Provide the (X, Y) coordinate of the cell's center where the given text is located.  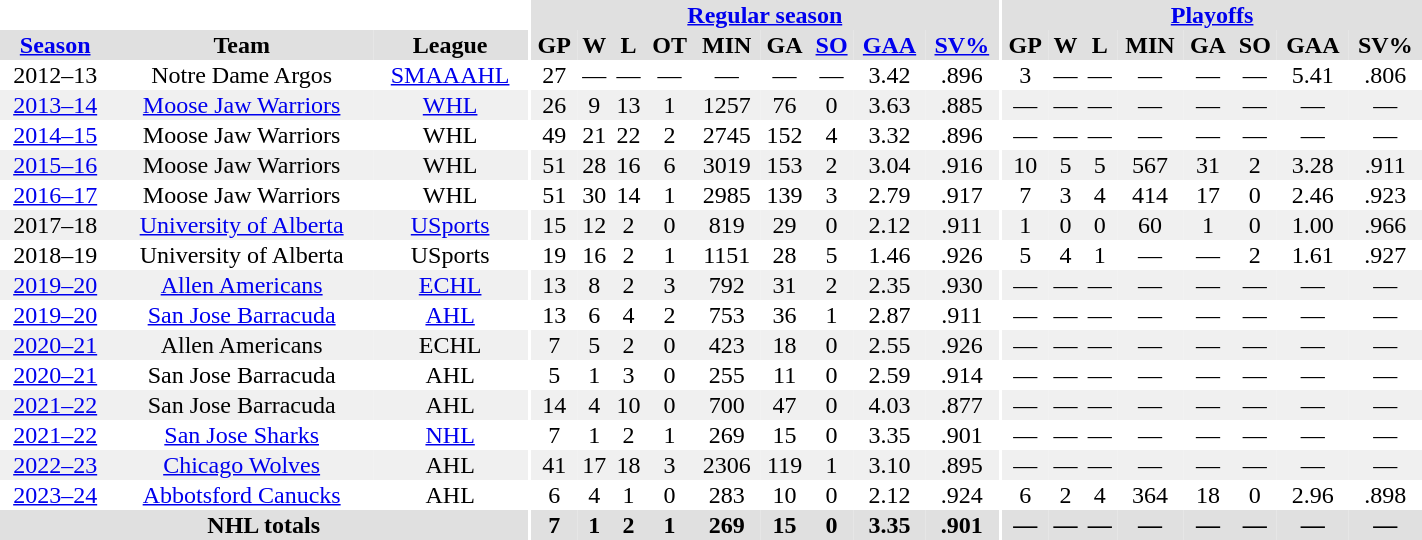
.927 (1386, 255)
12 (594, 225)
.930 (962, 285)
NHL totals (264, 525)
.806 (1386, 75)
9 (594, 105)
60 (1150, 225)
819 (726, 225)
.966 (1386, 225)
Regular season (764, 15)
36 (784, 315)
3.42 (890, 75)
2014–15 (55, 135)
119 (784, 465)
283 (726, 495)
753 (726, 315)
.914 (962, 375)
153 (784, 165)
.895 (962, 465)
21 (594, 135)
2.46 (1312, 195)
2306 (726, 465)
1.61 (1312, 255)
Team (242, 45)
792 (726, 285)
Abbotsford Canucks (242, 495)
26 (554, 105)
30 (594, 195)
2017–18 (55, 225)
11 (784, 375)
3.28 (1312, 165)
700 (726, 405)
423 (726, 345)
2012–13 (55, 75)
San Jose Sharks (242, 435)
SMAAAHL (450, 75)
.885 (962, 105)
2013–14 (55, 105)
2745 (726, 135)
2016–17 (55, 195)
2.79 (890, 195)
.916 (962, 165)
1151 (726, 255)
2.35 (890, 285)
2985 (726, 195)
.877 (962, 405)
3.32 (890, 135)
22 (628, 135)
2.96 (1312, 495)
.898 (1386, 495)
2.87 (890, 315)
3.04 (890, 165)
27 (554, 75)
414 (1150, 195)
OT (670, 45)
47 (784, 405)
2022–23 (55, 465)
8 (594, 285)
Playoffs (1212, 15)
2018–19 (55, 255)
3019 (726, 165)
2015–16 (55, 165)
3.63 (890, 105)
.923 (1386, 195)
19 (554, 255)
League (450, 45)
2.59 (890, 375)
41 (554, 465)
567 (1150, 165)
2023–24 (55, 495)
4.03 (890, 405)
5.41 (1312, 75)
Chicago Wolves (242, 465)
NHL (450, 435)
139 (784, 195)
29 (784, 225)
.917 (962, 195)
152 (784, 135)
3.10 (890, 465)
49 (554, 135)
2.55 (890, 345)
.924 (962, 495)
364 (1150, 495)
1257 (726, 105)
76 (784, 105)
1.46 (890, 255)
Season (55, 45)
255 (726, 375)
Notre Dame Argos (242, 75)
1.00 (1312, 225)
